For the text-containing cell, return its midpoint in [x, y] coordinate format. 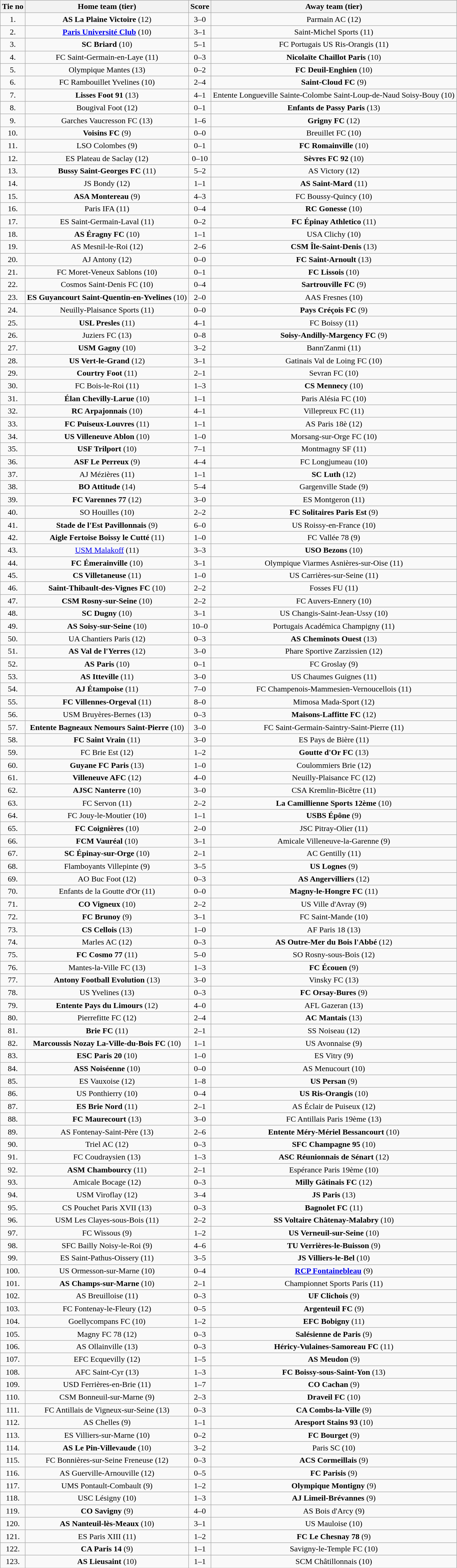
FC Parisis (9) [334, 1473]
23. [13, 297]
SFC Bailly Noisy-le-Roi (9) [107, 1245]
AJ Étampoise (11) [107, 689]
FC Deuil-Enghien (10) [334, 70]
18. [13, 234]
Maisons-Laffitte FC (12) [334, 714]
US Avonnaise (9) [334, 1043]
83. [13, 1056]
AS Guerville-Arnouville (12) [107, 1473]
FC Varennes 77 (12) [107, 500]
CA Combs-la-Ville (9) [334, 1410]
AS Le Pin-Villevaude (10) [107, 1448]
Fosses FU (11) [334, 588]
123. [13, 1561]
AJ Limeil-Brévannes (9) [334, 1498]
AS Val de l'Yerres (12) [107, 651]
40. [13, 512]
111. [13, 1410]
96. [13, 1220]
5–4 [200, 487]
AS Éclair de Puiseux (12) [334, 1106]
Antony Football Evolution (13) [107, 980]
Soisy-Andilly-Margency FC (9) [334, 335]
63. [13, 803]
58. [13, 740]
55. [13, 702]
88. [13, 1119]
Draveil FC (10) [334, 1397]
Paris IFA (11) [107, 209]
AF Paris 18 (13) [334, 929]
US Changis-Saint-Jean-Ussy (10) [334, 613]
FC Fontenay-le-Fleury (12) [107, 1309]
53. [13, 677]
AS Saint-Mard (11) [334, 184]
CSM Bonneuil-sur-Marne (9) [107, 1397]
93. [13, 1182]
ACS Cormeillais (9) [334, 1460]
ES Saint-Germain-Laval (11) [107, 222]
59. [13, 752]
SO Houilles (10) [107, 512]
5–2 [200, 171]
0–8 [200, 335]
Morsang-sur-Orge FC (10) [334, 436]
FC Saint-Arnoult (13) [334, 259]
71. [13, 904]
Nicolaïte Chaillot Paris (10) [334, 57]
Salésienne de Paris (9) [334, 1334]
SS Voltaire Châtenay-Malabry (10) [334, 1220]
FC Saint-Germain-en-Laye (11) [107, 57]
5. [13, 70]
LSO Colombes (9) [107, 145]
US Yvelines (13) [107, 993]
US Mauloise (10) [334, 1523]
5–1 [200, 45]
Montmagny SF (11) [334, 449]
80. [13, 1018]
FC Bois-le-Roi (11) [107, 386]
Aresport Stains 93 (10) [334, 1423]
FC Champenois-Mammesien-Vernoucellois (11) [334, 689]
FC Saint Vrain (11) [107, 740]
Juziers FC (13) [107, 335]
Héricy-Vulaines-Samoreau FC (11) [334, 1346]
US Villeneuve Ablon (10) [107, 436]
AFL Gazeran (13) [334, 1005]
3–4 [200, 1195]
92. [13, 1169]
ASC Réunionnais de Sénart (12) [334, 1157]
108. [13, 1372]
Paris Alésia FC (10) [334, 399]
CS Villetaneuse (11) [107, 576]
116. [13, 1473]
US Carrières-sur-Seine (11) [334, 576]
EFC Ecquevilly (12) [107, 1359]
JS Villiers-le-Bel (10) [334, 1258]
90. [13, 1144]
CS Mennecy (10) [334, 386]
12. [13, 158]
Voisins FC (9) [107, 133]
FC Servon (11) [107, 803]
Gargenville Stade (9) [334, 487]
Phare Sportive Zarzissien (12) [334, 651]
36. [13, 462]
Olympique Montigny (9) [334, 1486]
SFC Champagne 95 (10) [334, 1144]
ESC Paris 20 (10) [107, 1056]
Saint-Cloud FC (9) [334, 82]
115. [13, 1460]
JS Paris (13) [334, 1195]
ES Paris XIII (11) [107, 1536]
104. [13, 1321]
122. [13, 1549]
73. [13, 929]
CSM Rosny-sur-Seine (10) [107, 601]
USA Clichy (10) [334, 234]
4–6 [200, 1245]
FC Villennes-Orgeval (11) [107, 702]
Saint-Michel Sports (11) [334, 32]
Amicale Bocage (12) [107, 1182]
77. [13, 980]
120. [13, 1523]
FC Épinay Athletico (11) [334, 222]
FC Lissois (10) [334, 272]
7–0 [200, 689]
CA Paris 14 (9) [107, 1549]
Home team (tier) [107, 7]
Milly Gâtinais FC (12) [334, 1182]
97. [13, 1233]
Grigny FC (12) [334, 120]
112. [13, 1423]
2–3 [200, 1397]
6. [13, 82]
FC Coignières (10) [107, 828]
AS Soisy-sur-Seine (10) [107, 626]
ES Saint-Pathus-Oissery (11) [107, 1258]
3–3 [200, 550]
Élan Chevilly-Larue (10) [107, 399]
43. [13, 550]
US Ville d'Avray (9) [334, 904]
3. [13, 45]
US Ponthierry (10) [107, 1094]
CO Savigny (9) [107, 1511]
ASS Noiséenne (10) [107, 1068]
Pays Créçois FC (9) [334, 310]
Paris SC (10) [334, 1448]
113. [13, 1435]
UF Clichois (9) [334, 1296]
Argenteuil FC (9) [334, 1309]
21. [13, 272]
Enfants de la Goutte d'Or (11) [107, 891]
4–4 [200, 462]
67. [13, 854]
CO Vigneux (10) [107, 904]
AS Itteville (11) [107, 677]
16. [13, 209]
10. [13, 133]
114. [13, 1448]
11. [13, 145]
32. [13, 411]
103. [13, 1309]
61. [13, 778]
15. [13, 196]
AS Cheminots Ouest (13) [334, 639]
110. [13, 1397]
USM Les Clayes-sous-Bois (11) [107, 1220]
27. [13, 348]
1–8 [200, 1081]
AS La Plaine Victoire (12) [107, 19]
FC Groslay (9) [334, 664]
USC Lésigny (10) [107, 1498]
AS Breuilloise (11) [107, 1296]
RC Gonesse (10) [334, 209]
14. [13, 184]
AAS Fresnes (10) [334, 297]
94. [13, 1195]
46. [13, 588]
89. [13, 1132]
41. [13, 525]
AS Lieusaint (10) [107, 1561]
Away team (tier) [334, 7]
118. [13, 1498]
Triel AC (12) [107, 1144]
USD Ferrières-en-Brie (11) [107, 1385]
Lisses Foot 91 (13) [107, 95]
ES Villiers-sur-Marne (10) [107, 1435]
UA Chantiers Paris (12) [107, 639]
USO Bezons (10) [334, 550]
USL Presles (11) [107, 323]
Vinsky FC (13) [334, 980]
17. [13, 222]
ASF Le Perreux (9) [107, 462]
AJSC Nanterre (10) [107, 790]
9. [13, 120]
64. [13, 816]
47. [13, 601]
Pierrefitte FC (12) [107, 1018]
Entente Longueville Sainte-Colombe Saint-Loup-de-Naud Soisy-Bouy (10) [334, 95]
26. [13, 335]
78. [13, 993]
AS Outre-Mer du Bois l'Abbé (12) [334, 942]
102. [13, 1296]
4. [13, 57]
117. [13, 1486]
SC Briard (10) [107, 45]
FC Bonnières-sur-Seine Freneuse (12) [107, 1460]
FC Moret-Veneux Sablons (10) [107, 272]
ASM Chambourcy (11) [107, 1169]
Olympique Viarmes Asnières-sur-Oise (11) [334, 563]
SS Noiseau (12) [334, 1031]
121. [13, 1536]
FC Brie Est (12) [107, 752]
85. [13, 1081]
AS Champs-sur-Marne (10) [107, 1283]
1–5 [200, 1359]
US Lognes (9) [334, 866]
51. [13, 651]
RCP Fontainebleau (9) [334, 1271]
2. [13, 32]
69. [13, 879]
105. [13, 1334]
FC Boissy (11) [334, 323]
106. [13, 1346]
100. [13, 1271]
FCM Vauréal (10) [107, 841]
Amicale Villeneuve-la-Garenne (9) [334, 841]
Neuilly-Plaisance FC (12) [334, 778]
USM Bruyères-Bernes (13) [107, 714]
Cosmos Saint-Denis FC (10) [107, 285]
57. [13, 727]
13. [13, 171]
AS Bois d'Arcy (9) [334, 1511]
Flamboyants Villepinte (9) [107, 866]
119. [13, 1511]
39. [13, 500]
CSA Kremlin-Bicêtre (11) [334, 790]
EFC Bobigny (11) [334, 1321]
Enfants de Passy Paris (13) [334, 108]
Neuilly-Plaisance Sports (11) [107, 310]
Olympique Mantes (13) [107, 70]
65. [13, 828]
US Verneuil-sur-Seine (10) [334, 1233]
AS Menucourt (10) [334, 1068]
FC Puiseux-Louvres (11) [107, 424]
101. [13, 1283]
Sartrouville FC (9) [334, 285]
60. [13, 765]
8. [13, 108]
AS Nanteuil-lès-Meaux (10) [107, 1523]
Entente Pays du Limours (12) [107, 1005]
84. [13, 1068]
Bann'Zanmi (11) [334, 348]
1–7 [200, 1385]
Entente Méry-Mériel Bessancourt (10) [334, 1132]
72. [13, 917]
10–0 [200, 626]
ES Vitry (9) [334, 1056]
AJ Mézières (11) [107, 474]
0–10 [200, 158]
USF Trilport (10) [107, 449]
US Ris-Orangis (10) [334, 1094]
UMS Pontault-Combault (9) [107, 1486]
AFC Saint-Cyr (13) [107, 1372]
22. [13, 285]
75. [13, 955]
Coulommiers Brie (12) [334, 765]
19. [13, 247]
Paris Université Club (10) [107, 32]
29. [13, 373]
30. [13, 386]
54. [13, 689]
FC Boussy-Quincy (10) [334, 196]
Mimosa Mada-Sport (12) [334, 702]
FC Solitaires Paris Est (9) [334, 512]
US Roissy-en-France (10) [334, 525]
FC Bourget (9) [334, 1435]
70. [13, 891]
CO Cachan (9) [334, 1385]
48. [13, 613]
37. [13, 474]
FC Saint-Germain-Saintry-Saint-Pierre (11) [334, 727]
AS Fontenay-Saint-Père (13) [107, 1132]
CSM Île-Saint-Denis (13) [334, 247]
45. [13, 576]
7. [13, 95]
AS Paris 18è (12) [334, 424]
FC Antillais de Vigneux-sur-Seine (13) [107, 1410]
US Vert-le-Grand (12) [107, 360]
Villeneuve AFC (12) [107, 778]
Championnet Sports Paris (11) [334, 1283]
74. [13, 942]
FC Brunoy (9) [107, 917]
CS Cellois (13) [107, 929]
35. [13, 449]
Stade de l'Est Pavillonnais (9) [107, 525]
SC Luth (12) [334, 474]
ES Plateau de Saclay (12) [107, 158]
CS Pouchet Paris XVII (13) [107, 1208]
52. [13, 664]
Marcoussis Nozay La-Ville-du-Bois FC (10) [107, 1043]
66. [13, 841]
FC Auvers-Ennery (10) [334, 601]
FC Rambouillet Yvelines (10) [107, 82]
FC Boissy-sous-Saint-Yon (13) [334, 1372]
ES Guyancourt Saint-Quentin-en-Yvelines (10) [107, 297]
Villepreux FC (11) [334, 411]
28. [13, 360]
Guyane FC Paris (13) [107, 765]
ES Pays de Bière (11) [334, 740]
Parmain AC (12) [334, 19]
Bougival Foot (12) [107, 108]
91. [13, 1157]
Saint-Thibault-des-Vignes FC (10) [107, 588]
Bussy Saint-Georges FC (11) [107, 171]
FC Le Chesnay 78 (9) [334, 1536]
Bagnolet FC (11) [334, 1208]
42. [13, 537]
FC Antillais Paris 19ème (13) [334, 1119]
68. [13, 866]
Brie FC (11) [107, 1031]
AS Chelles (9) [107, 1423]
FC Wissous (9) [107, 1233]
ES Brie Nord (11) [107, 1106]
FC Vallée 78 (9) [334, 537]
FC Émerainville (10) [107, 563]
La Camillienne Sports 12ème (10) [334, 803]
1–6 [200, 120]
20. [13, 259]
31. [13, 399]
AC Gentilly (11) [334, 854]
Tie no [13, 7]
Breuillet FC (10) [334, 133]
AS Paris (10) [107, 664]
76. [13, 968]
109. [13, 1385]
AJ Antony (12) [107, 259]
AO Buc Foot (12) [107, 879]
AS Éragny FC (10) [107, 234]
38. [13, 487]
Score [200, 7]
Courtry Foot (11) [107, 373]
USBS Épône (9) [334, 816]
USM Gagny (10) [107, 348]
FC Orsay-Bures (9) [334, 993]
AS Meudon (9) [334, 1359]
AS Ollainville (13) [107, 1346]
Goutte d'Or FC (13) [334, 752]
SC Épinay-sur-Orge (10) [107, 854]
FC Coudraysien (13) [107, 1157]
FC Maurecourt (13) [107, 1119]
BO Attitude (14) [107, 487]
99. [13, 1258]
FC Cosmo 77 (11) [107, 955]
SO Rosny-sous-Bois (12) [334, 955]
FC Jouy-le-Moutier (10) [107, 816]
79. [13, 1005]
US Persan (9) [334, 1081]
US Chaumes Guignes (11) [334, 677]
Sevran FC (10) [334, 373]
24. [13, 310]
Savigny-le-Temple FC (10) [334, 1549]
4–3 [200, 196]
107. [13, 1359]
56. [13, 714]
US Ormesson-sur-Marne (10) [107, 1271]
USM Malakoff (11) [107, 550]
RC Arpajonnais (10) [107, 411]
AC Mantais (13) [334, 1018]
ES Vauxoise (12) [107, 1081]
81. [13, 1031]
62. [13, 790]
FC Portugais US Ris-Orangis (11) [334, 45]
AS Victory (12) [334, 171]
86. [13, 1094]
JS Bondy (12) [107, 184]
Entente Bagneaux Nemours Saint-Pierre (10) [107, 727]
Gatinais Val de Loing FC (10) [334, 360]
Espérance Paris 19ème (10) [334, 1169]
7–1 [200, 449]
ASA Montereau (9) [107, 196]
34. [13, 436]
8–0 [200, 702]
FC Saint-Mande (10) [334, 917]
6–0 [200, 525]
Sèvres FC 92 (10) [334, 158]
JSC Pitray-Olier (11) [334, 828]
33. [13, 424]
FC Longjumeau (10) [334, 462]
Garches Vaucresson FC (13) [107, 120]
AS Angervilliers (12) [334, 879]
FC Romainville (10) [334, 145]
87. [13, 1106]
Goellycompans FC (10) [107, 1321]
95. [13, 1208]
1. [13, 19]
Mantes-la-Ville FC (13) [107, 968]
Magny FC 78 (12) [107, 1334]
44. [13, 563]
5–0 [200, 955]
Aigle Fertoise Boissy le Cutté (11) [107, 537]
ES Montgeron (11) [334, 500]
SC Dugny (10) [107, 613]
AS Mesnil-le-Roi (12) [107, 247]
Portugais Académica Champigny (11) [334, 626]
Marles AC (12) [107, 942]
50. [13, 639]
SCM Châtillonnais (10) [334, 1561]
Magny-le-Hongre FC (11) [334, 891]
FC Écouen (9) [334, 968]
98. [13, 1245]
USM Viroflay (12) [107, 1195]
49. [13, 626]
25. [13, 323]
82. [13, 1043]
TU Verrières-le-Buisson (9) [334, 1245]
